Provide the [X, Y] coordinate of the cell's center where the given text is located.  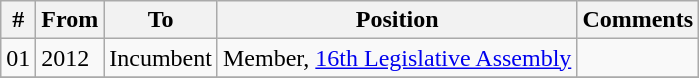
From [70, 20]
# [18, 20]
01 [18, 58]
Comments [638, 20]
2012 [70, 58]
Incumbent [161, 58]
To [161, 20]
Position [396, 20]
Member, 16th Legislative Assembly [396, 58]
